Extract the (X, Y) coordinate from the center of the cell holding the provided text.  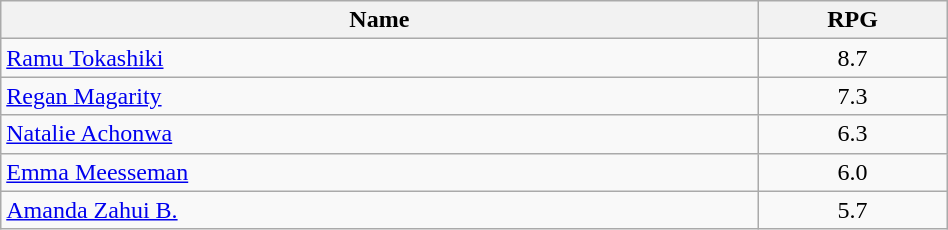
7.3 (852, 96)
Ramu Tokashiki (380, 58)
Name (380, 20)
Natalie Achonwa (380, 134)
Regan Magarity (380, 96)
8.7 (852, 58)
6.3 (852, 134)
Amanda Zahui B. (380, 210)
Emma Meesseman (380, 172)
6.0 (852, 172)
RPG (852, 20)
5.7 (852, 210)
